Locate the cell with the specified text and output its [X, Y] center coordinate. 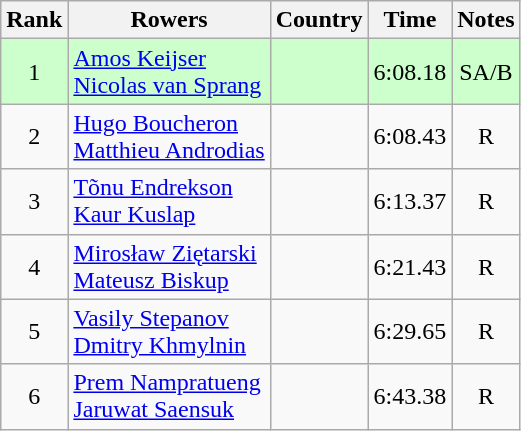
Vasily StepanovDmitry Khmylnin [169, 332]
Rank [34, 20]
6:43.38 [410, 396]
3 [34, 202]
6:21.43 [410, 266]
SA/B [486, 72]
5 [34, 332]
6:13.37 [410, 202]
6 [34, 396]
Country [319, 20]
6:08.18 [410, 72]
Prem NampratuengJaruwat Saensuk [169, 396]
6:29.65 [410, 332]
Time [410, 20]
Notes [486, 20]
Hugo BoucheronMatthieu Androdias [169, 136]
Amos KeijserNicolas van Sprang [169, 72]
6:08.43 [410, 136]
Mirosław ZiętarskiMateusz Biskup [169, 266]
Tõnu EndreksonKaur Kuslap [169, 202]
1 [34, 72]
Rowers [169, 20]
4 [34, 266]
2 [34, 136]
